For the text-containing cell, return its midpoint in [x, y] coordinate format. 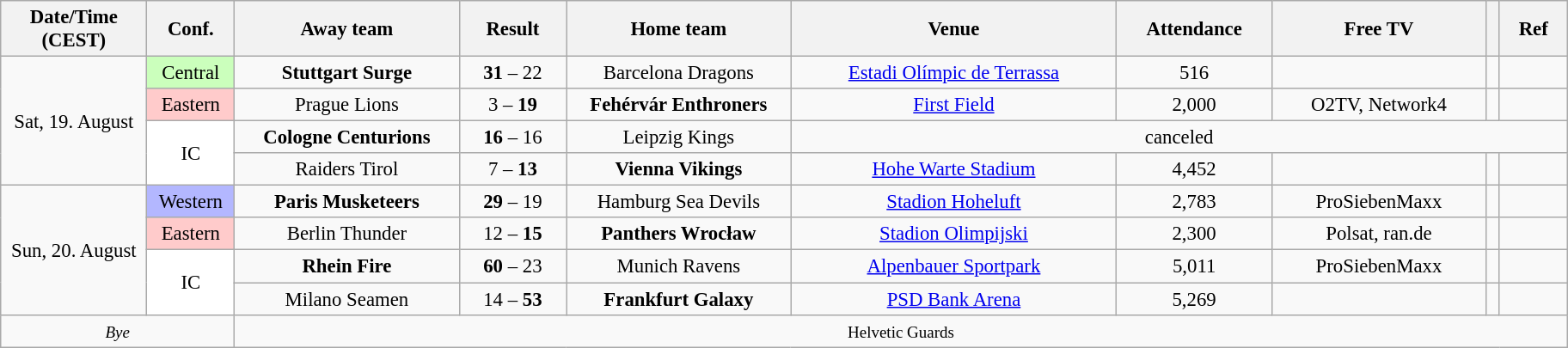
516 [1195, 73]
Helvetic Guards [901, 331]
Fehérvár Enthroners [679, 105]
Hamburg Sea Devils [679, 202]
Sat, 19. August [74, 121]
31 – 22 [512, 73]
12 – 15 [512, 235]
Prague Lions [347, 105]
Cologne Centurions [347, 137]
Western [191, 202]
PSD Bank Arena [954, 299]
2,300 [1195, 235]
Result [512, 29]
3 – 19 [512, 105]
16 – 16 [512, 137]
Leipzig Kings [679, 137]
Date/Time (CEST) [74, 29]
Alpenbauer Sportpark [954, 266]
60 – 23 [512, 266]
2,783 [1195, 202]
Ref [1534, 29]
Home team [679, 29]
Berlin Thunder [347, 235]
Paris Musketeers [347, 202]
29 – 19 [512, 202]
Sun, 20. August [74, 250]
4,452 [1195, 169]
2,000 [1195, 105]
canceled [1179, 137]
Central [191, 73]
7 – 13 [512, 169]
Estadi Olímpic de Terrassa [954, 73]
5,269 [1195, 299]
Stadion Olimpijski [954, 235]
Panthers Wrocław [679, 235]
Frankfurt Galaxy [679, 299]
Milano Seamen [347, 299]
Free TV [1379, 29]
O2TV, Network4 [1379, 105]
5,011 [1195, 266]
Away team [347, 29]
Barcelona Dragons [679, 73]
Vienna Vikings [679, 169]
First Field [954, 105]
Raiders Tirol [347, 169]
Conf. [191, 29]
Attendance [1195, 29]
Hohe Warte Stadium [954, 169]
Stadion Hoheluft [954, 202]
Rhein Fire [347, 266]
Stuttgart Surge [347, 73]
Bye [118, 331]
Venue [954, 29]
Polsat, ran.de [1379, 235]
Munich Ravens [679, 266]
14 – 53 [512, 299]
